Provide the [X, Y] coordinate of the cell's center where the given text is located.  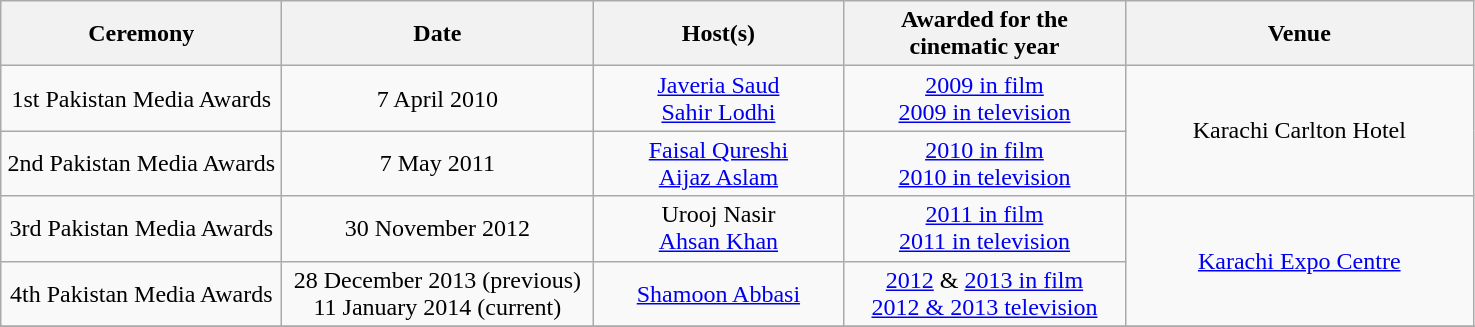
Karachi Carlton Hotel [1300, 131]
Awarded for the cinematic year [984, 34]
2nd Pakistan Media Awards [142, 164]
7 April 2010 [438, 98]
30 November 2012 [438, 228]
4th Pakistan Media Awards [142, 294]
7 May 2011 [438, 164]
Shamoon Abbasi [718, 294]
Urooj Nasir Ahsan Khan [718, 228]
Venue [1300, 34]
2012 & 2013 in film2012 & 2013 television [984, 294]
Javeria SaudSahir Lodhi [718, 98]
Date [438, 34]
2010 in film2010 in television [984, 164]
1st Pakistan Media Awards [142, 98]
28 December 2013 (previous)11 January 2014 (current) [438, 294]
Ceremony [142, 34]
Faisal QureshiAijaz Aslam [718, 164]
Host(s) [718, 34]
3rd Pakistan Media Awards [142, 228]
2011 in film2011 in television [984, 228]
2009 in film2009 in television [984, 98]
Karachi Expo Centre [1300, 261]
